Determine the (x, y) coordinate at the center of the cell enclosing the given text.  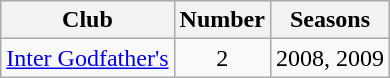
Number (222, 20)
Club (88, 20)
Inter Godfather's (88, 58)
2 (222, 58)
2008, 2009 (330, 58)
Seasons (330, 20)
